Capture the cell that displays the provided text and extract its (x, y) central coordinate. 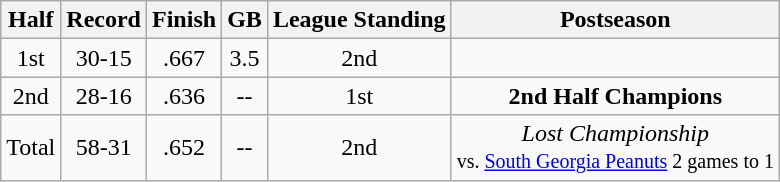
.667 (184, 58)
58-31 (104, 148)
2nd Half Champions (615, 96)
Postseason (615, 20)
League Standing (359, 20)
3.5 (245, 58)
28-16 (104, 96)
.636 (184, 96)
.652 (184, 148)
Record (104, 20)
Lost Championship vs. South Georgia Peanuts 2 games to 1 (615, 148)
Finish (184, 20)
30-15 (104, 58)
GB (245, 20)
Half (31, 20)
Total (31, 148)
